Output the [X, Y] coordinate of the center of the cell containing the given text.  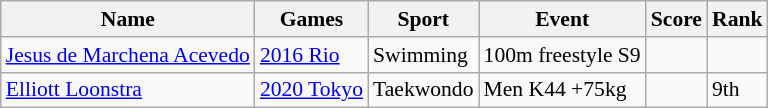
100m freestyle S9 [562, 55]
Swimming [424, 55]
2016 Rio [312, 55]
Rank [738, 19]
Jesus de Marchena Acevedo [128, 55]
Men K44 +75kg [562, 90]
Elliott Loonstra [128, 90]
2020 Tokyo [312, 90]
Event [562, 19]
Taekwondo [424, 90]
Sport [424, 19]
9th [738, 90]
Games [312, 19]
Score [676, 19]
Name [128, 19]
